Pinpoint the cell where the given text exists, returning its [X, Y] midpoint coordinate. 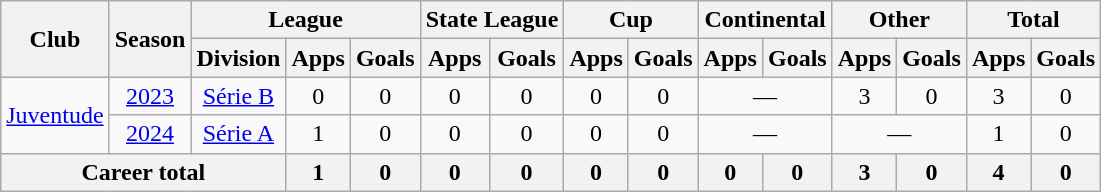
Other [899, 20]
Série B [238, 96]
2024 [150, 134]
Série A [238, 134]
State League [492, 20]
4 [998, 172]
Season [150, 39]
Juventude [55, 115]
2023 [150, 96]
League [306, 20]
Continental [765, 20]
Division [238, 58]
Club [55, 39]
Total [1033, 20]
Career total [144, 172]
Cup [631, 20]
